Capture the cell that displays the provided text and extract its (x, y) central coordinate. 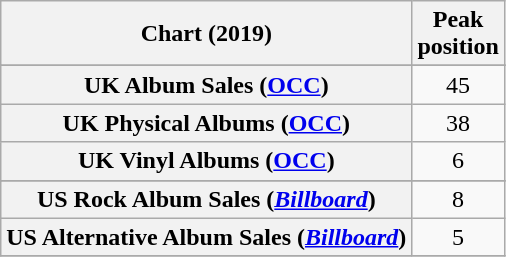
8 (458, 199)
UK Album Sales (OCC) (206, 85)
5 (458, 237)
US Rock Album Sales (Billboard) (206, 199)
UK Physical Albums (OCC) (206, 123)
45 (458, 85)
UK Vinyl Albums (OCC) (206, 161)
Chart (2019) (206, 34)
6 (458, 161)
38 (458, 123)
US Alternative Album Sales (Billboard) (206, 237)
Peakposition (458, 34)
